Locate the cell with the specified text and output its (X, Y) center coordinate. 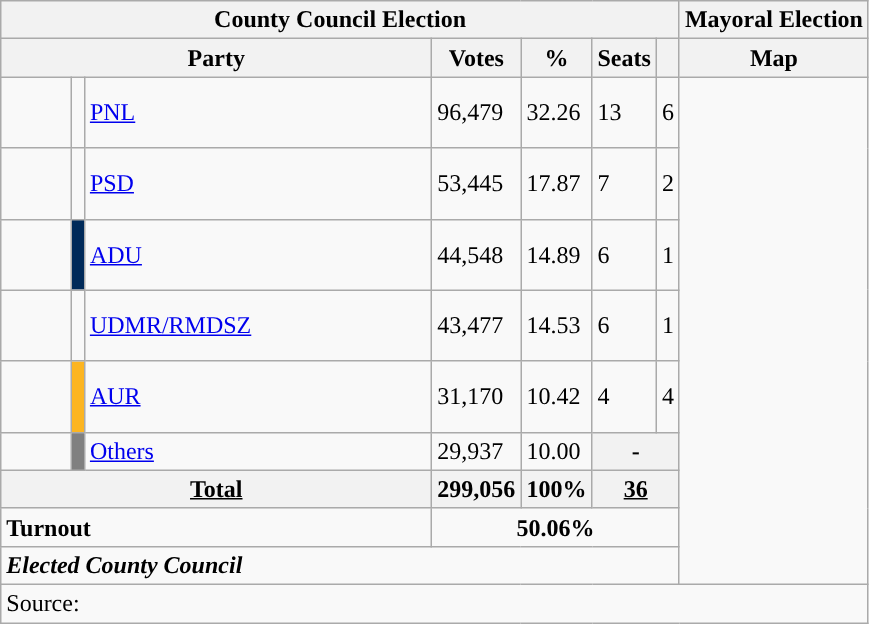
Party (216, 58)
36 (636, 489)
14.89 (556, 254)
2 (668, 184)
County Council Election (340, 20)
13 (624, 112)
43,477 (476, 326)
96,479 (476, 112)
Source: (435, 603)
% (556, 58)
299,056 (476, 489)
29,937 (476, 451)
Others (258, 451)
PNL (258, 112)
53,445 (476, 184)
31,170 (476, 396)
Votes (476, 58)
32.26 (556, 112)
10.00 (556, 451)
PSD (258, 184)
50.06% (556, 527)
- (636, 451)
Total (216, 489)
UDMR/RMDSZ (258, 326)
Turnout (216, 527)
Elected County Council (340, 565)
14.53 (556, 326)
44,548 (476, 254)
17.87 (556, 184)
100% (556, 489)
Seats (624, 58)
Mayoral Election (774, 20)
AUR (258, 396)
10.42 (556, 396)
7 (624, 184)
ADU (258, 254)
Map (774, 58)
